Return [X, Y] of the center of cell containing provided text 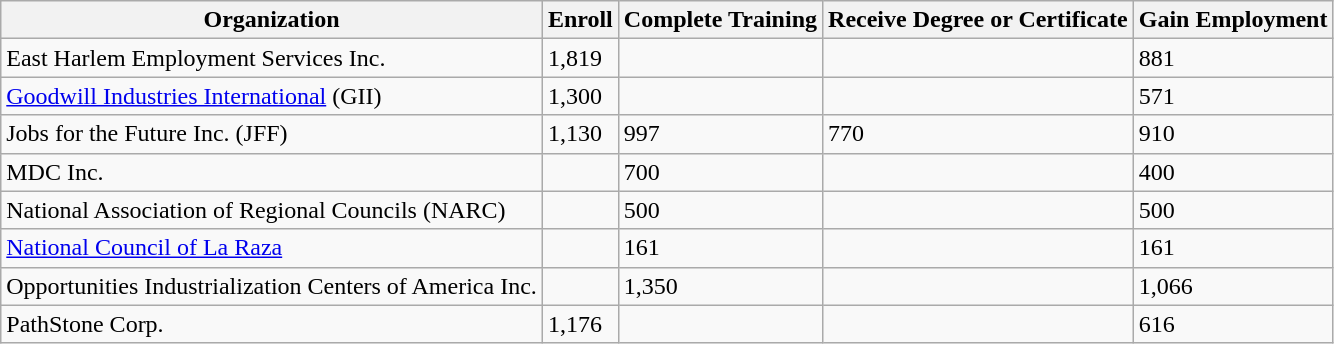
Complete Training [720, 20]
571 [1233, 96]
PathStone Corp. [272, 324]
National Association of Regional Councils (NARC) [272, 210]
Organization [272, 20]
Gain Employment [1233, 20]
Opportunities Industrialization Centers of America Inc. [272, 286]
Enroll [580, 20]
1,300 [580, 96]
1,819 [580, 58]
Jobs for the Future Inc. (JFF) [272, 134]
400 [1233, 172]
1,176 [580, 324]
881 [1233, 58]
700 [720, 172]
770 [978, 134]
Goodwill Industries International (GII) [272, 96]
1,066 [1233, 286]
616 [1233, 324]
National Council of La Raza [272, 248]
997 [720, 134]
Receive Degree or Certificate [978, 20]
1,130 [580, 134]
910 [1233, 134]
1,350 [720, 286]
MDC Inc. [272, 172]
East Harlem Employment Services Inc. [272, 58]
